Scan for the cell matching the given text and deliver its (x, y) coordinate at center. 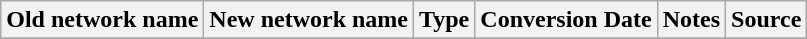
Conversion Date (566, 20)
New network name (309, 20)
Source (766, 20)
Notes (691, 20)
Old network name (102, 20)
Type (444, 20)
